Output the (x, y) coordinate of the center of the cell containing the given text.  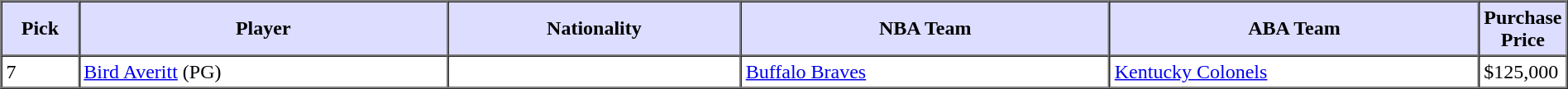
Nationality (594, 29)
7 (41, 73)
NBA Team (925, 29)
Pick (41, 29)
Kentucky Colonels (1295, 73)
Purchase Price (1523, 29)
ABA Team (1295, 29)
$125,000 (1523, 73)
Bird Averitt (PG) (263, 73)
Player (263, 29)
Buffalo Braves (925, 73)
